Detect which cell encompasses the target text, then output its [x, y] center coordinate. 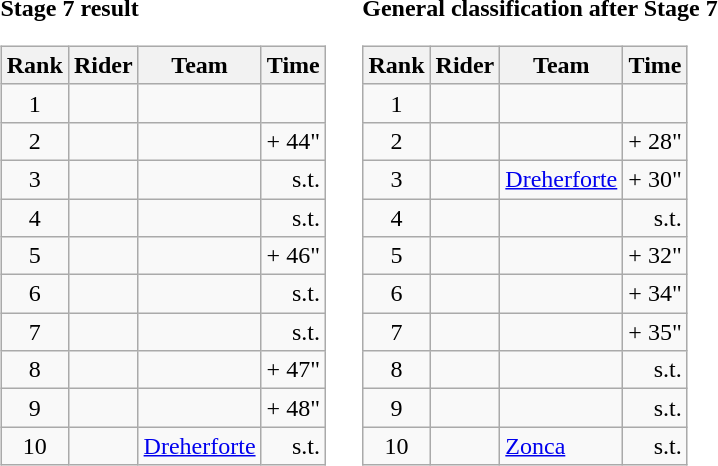
Zonca [562, 446]
+ 32" [655, 256]
+ 34" [655, 294]
+ 44" [293, 141]
+ 47" [293, 370]
+ 28" [655, 141]
+ 48" [293, 408]
+ 35" [655, 332]
+ 46" [293, 256]
+ 30" [655, 179]
